For the text-containing cell, return its midpoint in [x, y] coordinate format. 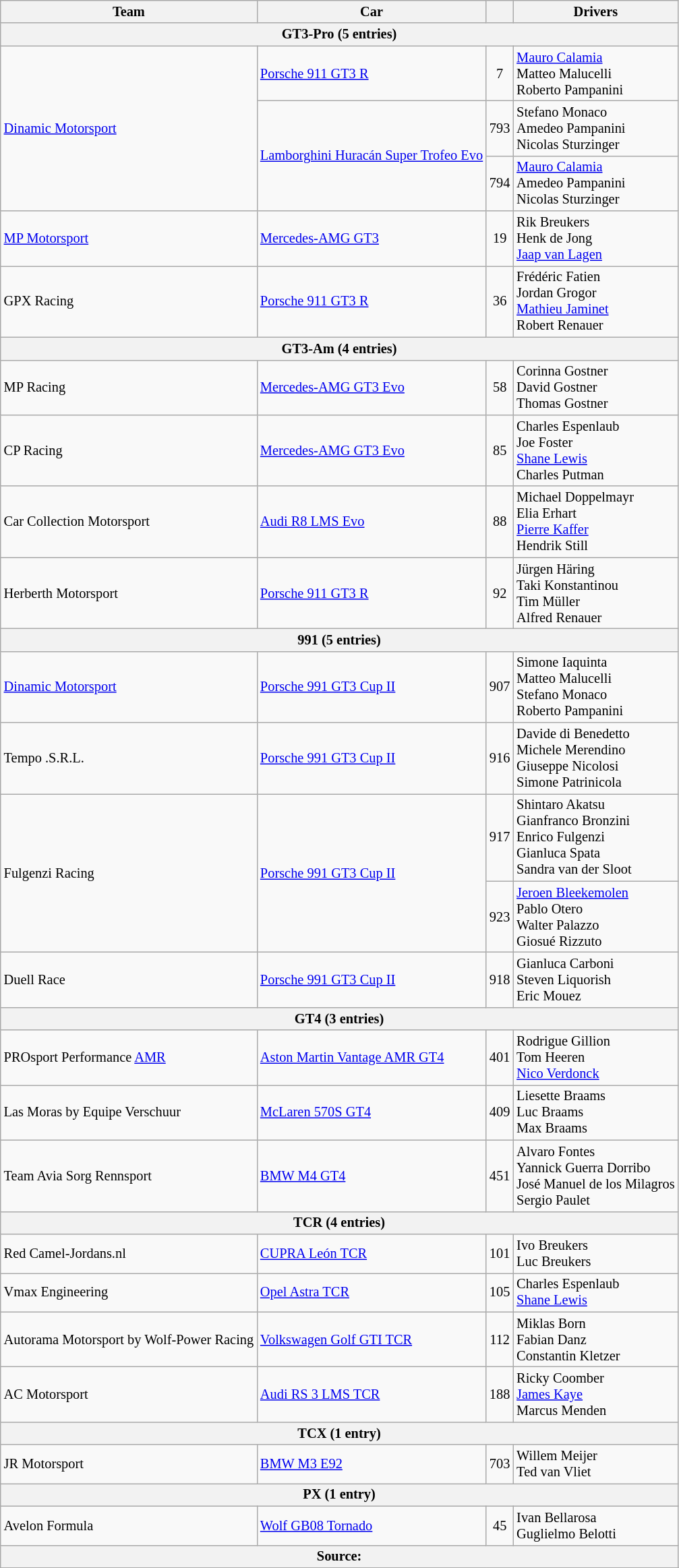
92 [500, 593]
Avelon Formula [129, 1526]
188 [500, 1394]
Michael Doppelmayr Elia Erhart Pierre Kaffer Hendrik Still [595, 522]
Aston Martin Vantage AMR GT4 [372, 1058]
Jürgen Häring Taki Konstantinou Tim Müller Alfred Renauer [595, 593]
923 [500, 917]
TCX (1 entry) [340, 1433]
Willem Meijer Ted van Vliet [595, 1464]
Las Moras by Equipe Verschuur [129, 1112]
451 [500, 1176]
112 [500, 1339]
Alvaro Fontes Yannick Guerra Dorribo José Manuel de los Milagros Sergio Paulet [595, 1176]
Ricky Coomber James Kaye Marcus Menden [595, 1394]
Wolf GB08 Tornado [372, 1526]
918 [500, 979]
703 [500, 1464]
Frédéric Fatien Jordan Grogor Mathieu Jaminet Robert Renauer [595, 301]
Drivers [595, 11]
TCR (4 entries) [340, 1223]
Audi RS 3 LMS TCR [372, 1394]
MP Motorsport [129, 239]
409 [500, 1112]
88 [500, 522]
Duell Race [129, 979]
Rik Breukers Henk de Jong Jaap van Lagen [595, 239]
45 [500, 1526]
GT4 (3 entries) [340, 1019]
PROsport Performance AMR [129, 1058]
Davide di Benedetto Michele Merendino Giuseppe Nicolosi Simone Patrinicola [595, 758]
58 [500, 388]
Autorama Motorsport by Wolf-Power Racing [129, 1339]
McLaren 570S GT4 [372, 1112]
Source: [340, 1557]
MP Racing [129, 388]
7 [500, 73]
Mauro Calamia Matteo Malucelli Roberto Pampanini [595, 73]
Shintaro Akatsu Gianfranco Bronzini Enrico Fulgenzi Gianluca Spata Sandra van der Sloot [595, 837]
Team [129, 11]
Audi R8 LMS Evo [372, 522]
Rodrigue Gillion Tom Heeren Nico Verdonck [595, 1058]
PX (1 entry) [340, 1495]
Team Avia Sorg Rennsport [129, 1176]
Tempo .S.R.L. [129, 758]
AC Motorsport [129, 1394]
916 [500, 758]
Ivo Breukers Luc Breukers [595, 1253]
Gianluca Carboni Steven Liquorish Eric Mouez [595, 979]
85 [500, 450]
Fulgenzi Racing [129, 872]
101 [500, 1253]
Opel Astra TCR [372, 1292]
Mauro Calamia Amedeo Pampanini Nicolas Sturzinger [595, 183]
19 [500, 239]
Stefano Monaco Amedeo Pampanini Nicolas Sturzinger [595, 128]
Charles Espenlaub Shane Lewis [595, 1292]
794 [500, 183]
Liesette Braams Luc Braams Max Braams [595, 1112]
GPX Racing [129, 301]
36 [500, 301]
Car [372, 11]
Simone Iaquinta Matteo Malucelli Stefano Monaco Roberto Pampanini [595, 687]
Car Collection Motorsport [129, 522]
Ivan Bellarosa Guglielmo Belotti [595, 1526]
CUPRA León TCR [372, 1253]
Charles Espenlaub Joe Foster Shane Lewis Charles Putman [595, 450]
991 (5 entries) [340, 640]
Mercedes-AMG GT3 [372, 239]
BMW M4 GT4 [372, 1176]
Lamborghini Huracán Super Trofeo Evo [372, 155]
GT3-Am (4 entries) [340, 349]
Miklas Born Fabian Danz Constantin Kletzer [595, 1339]
BMW M3 E92 [372, 1464]
CP Racing [129, 450]
Corinna Gostner David Gostner Thomas Gostner [595, 388]
GT3-Pro (5 entries) [340, 34]
Herberth Motorsport [129, 593]
JR Motorsport [129, 1464]
793 [500, 128]
Volkswagen Golf GTI TCR [372, 1339]
907 [500, 687]
401 [500, 1058]
917 [500, 837]
Red Camel-Jordans.nl [129, 1253]
Vmax Engineering [129, 1292]
105 [500, 1292]
Jeroen Bleekemolen Pablo Otero Walter Palazzo Giosué Rizzuto [595, 917]
